Scan for the cell matching the given text and deliver its [X, Y] coordinate at center. 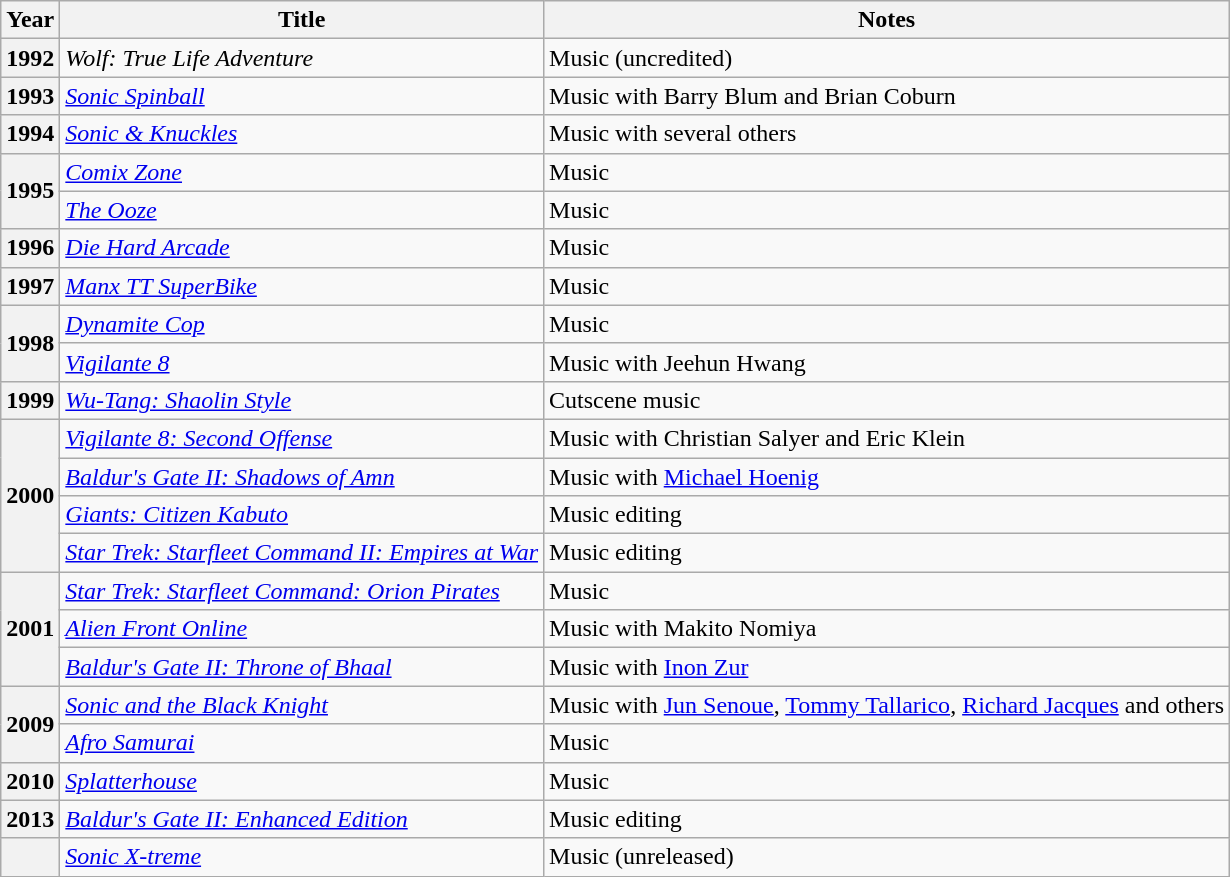
1996 [30, 248]
Splatterhouse [302, 781]
Notes [887, 20]
Music with Makito Nomiya [887, 629]
Star Trek: Starfleet Command: Orion Pirates [302, 591]
2009 [30, 724]
Music with Christian Salyer and Eric Klein [887, 438]
Sonic & Knuckles [302, 134]
Year [30, 20]
1994 [30, 134]
Music with Inon Zur [887, 667]
Cutscene music [887, 400]
1995 [30, 191]
1998 [30, 343]
Baldur's Gate II: Shadows of Amn [302, 477]
Sonic Spinball [302, 96]
Dynamite Cop [302, 324]
Baldur's Gate II: Throne of Bhaal [302, 667]
Wu-Tang: Shaolin Style [302, 400]
Sonic X-treme [302, 857]
Music with Michael Hoenig [887, 477]
2013 [30, 819]
Music with several others [887, 134]
2000 [30, 495]
Sonic and the Black Knight [302, 705]
1999 [30, 400]
Die Hard Arcade [302, 248]
Music with Jeehun Hwang [887, 362]
Manx TT SuperBike [302, 286]
Title [302, 20]
1993 [30, 96]
2010 [30, 781]
Wolf: True Life Adventure [302, 58]
Music with Barry Blum and Brian Coburn [887, 96]
Star Trek: Starfleet Command II: Empires at War [302, 553]
Vigilante 8 [302, 362]
Comix Zone [302, 172]
Baldur's Gate II: Enhanced Edition [302, 819]
Music with Jun Senoue, Tommy Tallarico, Richard Jacques and others [887, 705]
Alien Front Online [302, 629]
Afro Samurai [302, 743]
Music (uncredited) [887, 58]
Music (unreleased) [887, 857]
The Ooze [302, 210]
1992 [30, 58]
1997 [30, 286]
Giants: Citizen Kabuto [302, 515]
Vigilante 8: Second Offense [302, 438]
2001 [30, 629]
